Pinpoint the cell where the given text exists, returning its (x, y) midpoint coordinate. 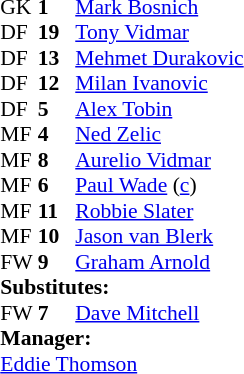
7 (57, 313)
Manager: (122, 339)
4 (57, 135)
8 (57, 160)
Jason van Blerk (159, 237)
19 (57, 33)
Dave Mitchell (159, 313)
Mehmet Durakovic (159, 58)
Milan Ivanovic (159, 83)
Graham Arnold (159, 262)
Substitutes: (122, 287)
Paul Wade (c) (159, 185)
5 (57, 109)
Robbie Slater (159, 211)
Alex Tobin (159, 109)
9 (57, 262)
11 (57, 211)
13 (57, 58)
10 (57, 237)
12 (57, 83)
6 (57, 185)
Ned Zelic (159, 135)
Tony Vidmar (159, 33)
Aurelio Vidmar (159, 160)
